Provide the [x, y] coordinate of the cell's center where the given text is located.  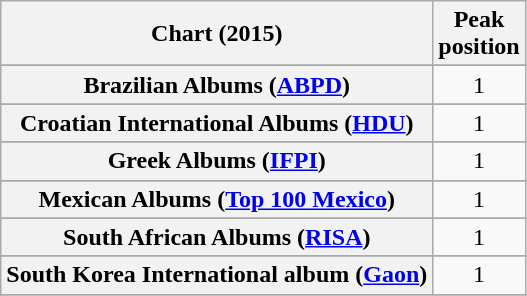
Greek Albums (IFPI) [217, 161]
Mexican Albums (Top 100 Mexico) [217, 199]
Brazilian Albums (ABPD) [217, 85]
Croatian International Albums (HDU) [217, 123]
Peakposition [479, 34]
Chart (2015) [217, 34]
South African Albums (RISA) [217, 237]
South Korea International album (Gaon) [217, 275]
